From the cell containing the given text, extract its center point as (x, y) coordinate. 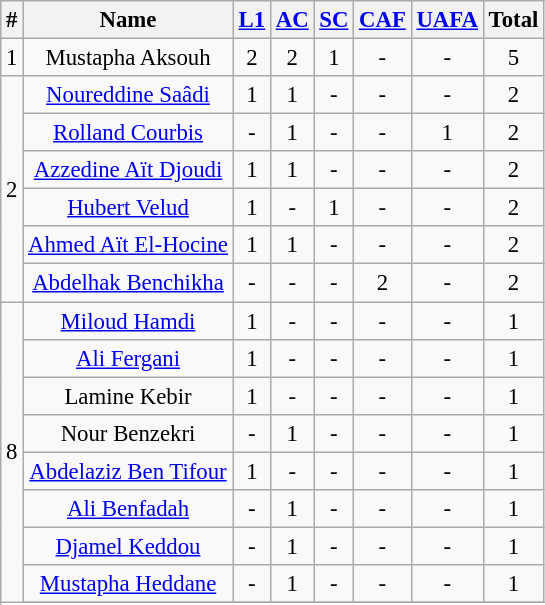
Ali Benfadah (128, 509)
Ali Fergani (128, 358)
Total (513, 20)
8 (12, 452)
Abdelhak Benchikha (128, 283)
Abdelaziz Ben Tifour (128, 471)
Ahmed Aït El-Hocine (128, 245)
L1 (252, 20)
Lamine Kebir (128, 396)
Name (128, 20)
Hubert Velud (128, 208)
Rolland Courbis (128, 133)
Djamel Keddou (128, 546)
5 (513, 58)
Miloud Hamdi (128, 321)
Nour Benzekri (128, 433)
SC (334, 20)
CAF (382, 20)
Mustapha Aksouh (128, 58)
Noureddine Saâdi (128, 95)
# (12, 20)
AC (292, 20)
Azzedine Aït Djoudi (128, 170)
Mustapha Heddane (128, 584)
UAFA (447, 20)
